Provide the (x, y) coordinate of the cell's center where the given text is located.  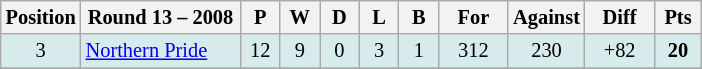
20 (678, 51)
1 (419, 51)
W (300, 17)
312 (474, 51)
B (419, 17)
Against (546, 17)
9 (300, 51)
D (340, 17)
0 (340, 51)
For (474, 17)
Round 13 – 2008 (161, 17)
Position (41, 17)
Pts (678, 17)
Diff (620, 17)
12 (260, 51)
Northern Pride (161, 51)
P (260, 17)
+82 (620, 51)
230 (546, 51)
L (379, 17)
